Pinpoint the cell where the given text exists, returning its (x, y) midpoint coordinate. 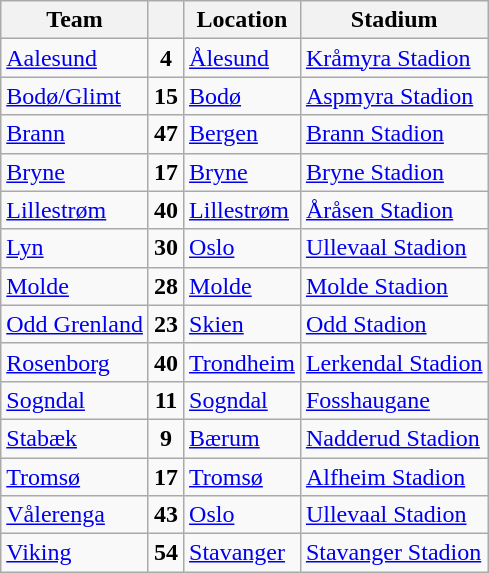
Location (242, 20)
Odd Grenland (75, 324)
Brann (75, 134)
Ålesund (242, 58)
4 (166, 58)
11 (166, 400)
Trondheim (242, 362)
43 (166, 515)
Brann Stadion (394, 134)
Lyn (75, 248)
Stavanger (242, 553)
Fosshaugane (394, 400)
Vålerenga (75, 515)
Molde Stadion (394, 286)
Bryne Stadion (394, 172)
Aalesund (75, 58)
Lerkendal Stadion (394, 362)
28 (166, 286)
Skien (242, 324)
15 (166, 96)
Bodø (242, 96)
Odd Stadion (394, 324)
Åråsen Stadion (394, 210)
Alfheim Stadion (394, 477)
Bærum (242, 438)
Stavanger Stadion (394, 553)
Aspmyra Stadion (394, 96)
Stadium (394, 20)
54 (166, 553)
Viking (75, 553)
47 (166, 134)
Bergen (242, 134)
Kråmyra Stadion (394, 58)
9 (166, 438)
Stabæk (75, 438)
Rosenborg (75, 362)
Nadderud Stadion (394, 438)
Bodø/Glimt (75, 96)
23 (166, 324)
30 (166, 248)
Team (75, 20)
